Return the (X, Y) coordinate for the center point of the cell that contains the specified text.  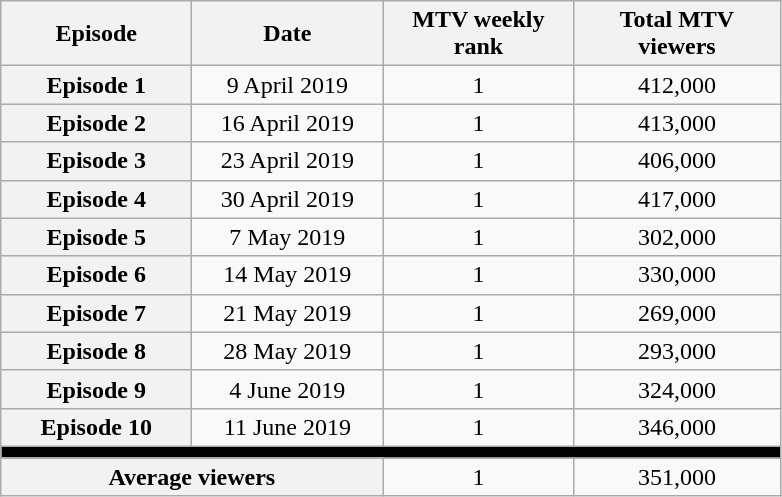
Episode 5 (96, 237)
413,000 (677, 123)
MTV weekly rank (478, 34)
Episode 8 (96, 351)
16 April 2019 (288, 123)
Episode 4 (96, 199)
Date (288, 34)
14 May 2019 (288, 275)
330,000 (677, 275)
351,000 (677, 477)
30 April 2019 (288, 199)
11 June 2019 (288, 427)
Episode 10 (96, 427)
269,000 (677, 313)
Episode 6 (96, 275)
293,000 (677, 351)
417,000 (677, 199)
Episode 3 (96, 161)
406,000 (677, 161)
28 May 2019 (288, 351)
Episode 1 (96, 85)
Average viewers (192, 477)
412,000 (677, 85)
Episode 2 (96, 123)
Episode 9 (96, 389)
4 June 2019 (288, 389)
21 May 2019 (288, 313)
Episode 7 (96, 313)
9 April 2019 (288, 85)
Episode (96, 34)
23 April 2019 (288, 161)
346,000 (677, 427)
302,000 (677, 237)
324,000 (677, 389)
Total MTV viewers (677, 34)
7 May 2019 (288, 237)
